Return [X, Y] of the center of cell containing provided text 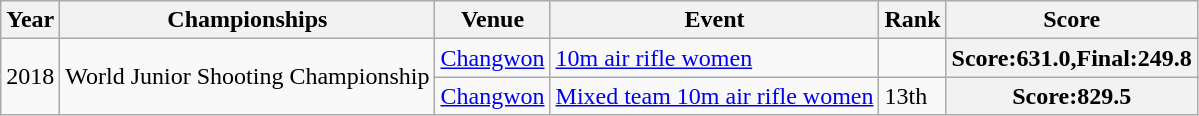
Venue [492, 20]
Score:829.5 [1072, 96]
Event [714, 20]
10m air rifle women [714, 58]
Mixed team 10m air rifle women [714, 96]
2018 [30, 77]
13th [912, 96]
Score:631.0,Final:249.8 [1072, 58]
Score [1072, 20]
World Junior Shooting Championship [248, 77]
Championships [248, 20]
Rank [912, 20]
Year [30, 20]
